Provide the (X, Y) coordinate of the cell's center where the given text is located.  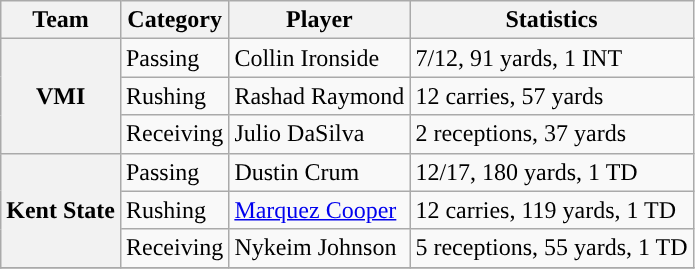
Kent State (61, 210)
Marquez Cooper (320, 210)
Statistics (552, 20)
12 carries, 119 yards, 1 TD (552, 210)
Dustin Crum (320, 172)
Julio DaSilva (320, 134)
Team (61, 20)
7/12, 91 yards, 1 INT (552, 58)
VMI (61, 96)
5 receptions, 55 yards, 1 TD (552, 248)
Collin Ironside (320, 58)
12 carries, 57 yards (552, 96)
Rashad Raymond (320, 96)
2 receptions, 37 yards (552, 134)
Player (320, 20)
Category (174, 20)
Nykeim Johnson (320, 248)
12/17, 180 yards, 1 TD (552, 172)
